For the text-containing cell, return its midpoint in [X, Y] coordinate format. 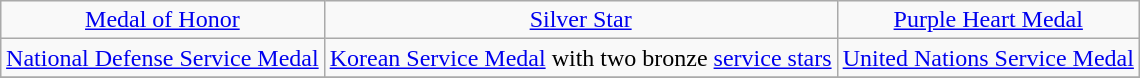
Medal of Honor [163, 20]
Silver Star [580, 20]
National Defense Service Medal [163, 58]
Purple Heart Medal [988, 20]
United Nations Service Medal [988, 58]
Korean Service Medal with two bronze service stars [580, 58]
